From the cell containing the given text, extract its center point as (x, y) coordinate. 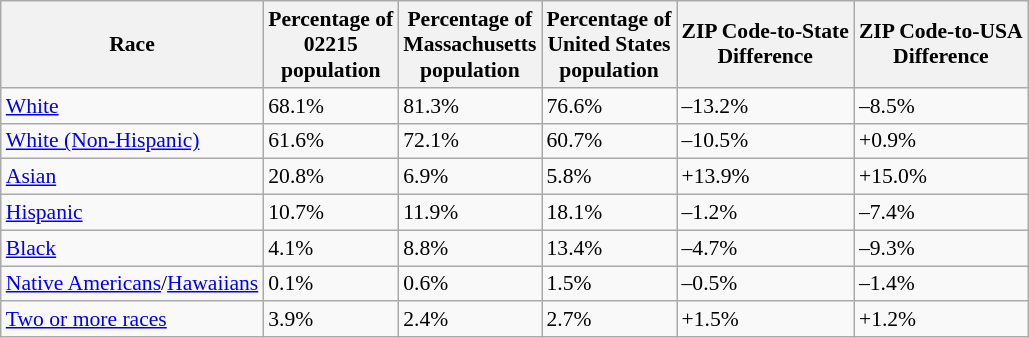
0.1% (330, 284)
10.7% (330, 213)
Percentage of 02215population (330, 44)
81.3% (470, 106)
–0.5% (764, 284)
–13.2% (764, 106)
+1.5% (764, 320)
Native Americans/Hawaiians (132, 284)
76.6% (610, 106)
2.7% (610, 320)
18.1% (610, 213)
1.5% (610, 284)
61.6% (330, 141)
68.1% (330, 106)
13.4% (610, 248)
3.9% (330, 320)
Asian (132, 177)
ZIP Code-to-StateDifference (764, 44)
0.6% (470, 284)
–9.3% (941, 248)
11.9% (470, 213)
+15.0% (941, 177)
–7.4% (941, 213)
+13.9% (764, 177)
–1.4% (941, 284)
5.8% (610, 177)
Two or more races (132, 320)
6.9% (470, 177)
2.4% (470, 320)
20.8% (330, 177)
Hispanic (132, 213)
White (132, 106)
ZIP Code-to-USADifference (941, 44)
8.8% (470, 248)
White (Non-Hispanic) (132, 141)
–8.5% (941, 106)
Percentage ofUnited Statespopulation (610, 44)
Race (132, 44)
–4.7% (764, 248)
60.7% (610, 141)
72.1% (470, 141)
–1.2% (764, 213)
+0.9% (941, 141)
Percentage ofMassachusettspopulation (470, 44)
4.1% (330, 248)
Black (132, 248)
–10.5% (764, 141)
+1.2% (941, 320)
